Return the (x, y) coordinate for the center point of the cell that contains the specified text.  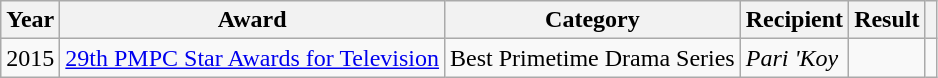
2015 (30, 58)
Category (593, 20)
Award (252, 20)
Result (887, 20)
Best Primetime Drama Series (593, 58)
Year (30, 20)
Recipient (794, 20)
29th PMPC Star Awards for Television (252, 58)
Pari 'Koy (794, 58)
